Determine the (x, y) coordinate at the center of the cell enclosing the given text.  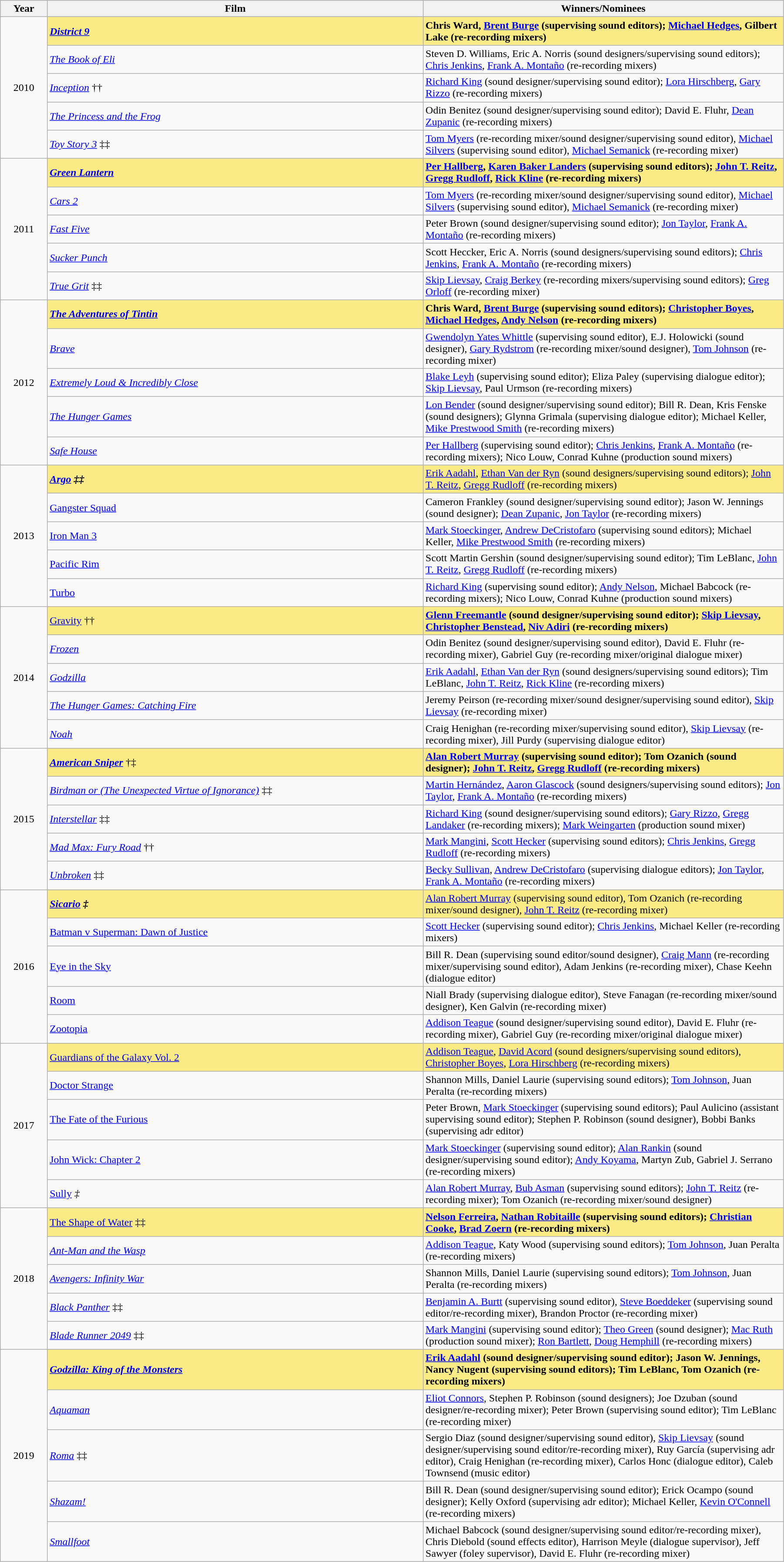
Alan Robert Murray (supervising sound editor), Tom Ozanich (re-recording mixer/sound designer), John T. Reitz (re-recording mixer) (603, 904)
Frozen (235, 649)
Fast Five (235, 229)
Eye in the Sky (235, 966)
Interstellar ‡‡ (235, 819)
Ant-Man and the Wasp (235, 1250)
Gangster Squad (235, 507)
Guardians of the Galaxy Vol. 2 (235, 1057)
Alan Robert Murray (supervising sound editor); Tom Ozanich (sound designer); John T. Reitz, Gregg Rudloff (re-recording mixers) (603, 762)
Shazam! (235, 1502)
Aquaman (235, 1410)
The Hunger Games: Catching Fire (235, 706)
Batman v Superman: Dawn of Justice (235, 932)
Godzilla (235, 677)
Black Panther ‡‡ (235, 1307)
Room (235, 1001)
Zootopia (235, 1029)
Nelson Ferreira, Nathan Robitaille (supervising sound editors); Christian Cooke, Brad Zoern (re-recording mixers) (603, 1222)
Scott Martin Gershin (sound designer/supervising sound editor); Tim LeBlanc, John T. Reitz, Gregg Rudloff (re-recording mixers) (603, 564)
The Shape of Water ‡‡ (235, 1222)
The Book of Eli (235, 59)
Per Hallberg, Karen Baker Landers (supervising sound editors); John T. Reitz, Gregg Rudloff, Rick Kline (re-recording mixers) (603, 172)
Unbroken ‡‡ (235, 875)
Peter Brown (sound designer/supervising sound editor); Jon Taylor, Frank A. Montaño (re-recording mixers) (603, 229)
Richard King (supervising sound editor); Andy Nelson, Michael Babcock (re-recording mixers); Nico Louw, Conrad Kuhne (production sound mixers) (603, 593)
Chris Ward, Brent Burge (supervising sound editors); Christopher Boyes, Michael Hedges, Andy Nelson (re-recording mixers) (603, 314)
Doctor Strange (235, 1085)
Richard King (sound designer/supervising sound editor); Lora Hirschberg, Gary Rizzo (re-recording mixers) (603, 88)
Green Lantern (235, 172)
Cars 2 (235, 201)
Niall Brady (supervising dialogue editor), Steve Fanagan (re-recording mixer/sound designer), Ken Galvin (re-recording mixer) (603, 1001)
Odin Benitez (sound designer/supervising sound editor); David E. Fluhr, Dean Zupanic (re-recording mixers) (603, 116)
Blake Leyh (supervising sound editor); Eliza Paley (supervising dialogue editor); Skip Lievsay, Paul Urmson (re-recording mixers) (603, 383)
True Grit ‡‡ (235, 285)
Addison Teague, Katy Wood (supervising sound editors); Tom Johnson, Juan Peralta (re-recording mixers) (603, 1250)
Skip Lievsay, Craig Berkey (re-recording mixers/supervising sound editors); Greg Orloff (re-recording mixer) (603, 285)
Mark Mangini, Scott Hecker (supervising sound editors); Chris Jenkins, Gregg Rudloff (re-recording mixers) (603, 848)
Benjamin A. Burtt (supervising sound editor), Steve Boeddeker (supervising sound editor/re-recording mixer), Brandon Proctor (re-recording mixer) (603, 1307)
Brave (235, 348)
2011 (24, 229)
Turbo (235, 593)
The Princess and the Frog (235, 116)
Scott Heccker, Eric A. Norris (sound designers/supervising sound editors); Chris Jenkins, Frank A. Montaño (re-recording mixers) (603, 258)
Martin Hernández, Aaron Glascock (sound designers/supervising sound editors); Jon Taylor, Frank A. Montaño (re-recording mixers) (603, 790)
American Sniper †‡ (235, 762)
The Hunger Games (235, 417)
Roma ‡‡ (235, 1456)
Cameron Frankley (sound designer/supervising sound editor); Jason W. Jennings (sound designer); Dean Zupanic, Jon Taylor (re-recording mixers) (603, 507)
Extremely Loud & Incredibly Close (235, 383)
Pacific Rim (235, 564)
Sucker Punch (235, 258)
Winners/Nominees (603, 9)
Inception †† (235, 88)
2017 (24, 1125)
Per Hallberg (supervising sound editor); Chris Jenkins, Frank A. Montaño (re-recording mixers); Nico Louw, Conrad Kuhne (production sound mixers) (603, 451)
2019 (24, 1456)
Argo ‡‡ (235, 479)
Steven D. Williams, Eric A. Norris (sound designers/supervising sound editors); Chris Jenkins, Frank A. Montaño (re-recording mixers) (603, 59)
Erik Aadahl, Ethan Van der Ryn (sound designers/supervising sound editors); John T. Reitz, Gregg Rudloff (re-recording mixers) (603, 479)
Year (24, 9)
2012 (24, 382)
Mad Max: Fury Road †† (235, 848)
Glenn Freemantle (sound designer/supervising sound editor); Skip Lievsay, Christopher Benstead, Niv Adiri (re-recording mixers) (603, 620)
Toy Story 3 ‡‡ (235, 144)
2014 (24, 677)
The Adventures of Tintin (235, 314)
2016 (24, 966)
2015 (24, 819)
Gravity †† (235, 620)
Sicario ‡ (235, 904)
John Wick: Chapter 2 (235, 1160)
Iron Man 3 (235, 536)
Jeremy Peirson (re-recording mixer/sound designer/supervising sound editor), Skip Lievsay (re-recording mixer) (603, 706)
Film (235, 9)
Odin Benitez (sound designer/supervising sound editor), David E. Fluhr (re-recording mixer), Gabriel Guy (re-recording mixer/original dialogue mixer) (603, 649)
Smallfoot (235, 1542)
Avengers: Infinity War (235, 1278)
Alan Robert Murray, Bub Asman (supervising sound editors); John T. Reitz (re-recording mixer); Tom Ozanich (re-recording mixer/sound designer) (603, 1194)
2010 (24, 88)
District 9 (235, 31)
Sully ‡ (235, 1194)
Erik Aadahl, Ethan Van der Ryn (sound designers/supervising sound editors); Tim LeBlanc, John T. Reitz, Rick Kline (re-recording mixers) (603, 677)
Becky Sullivan, Andrew DeCristofaro (supervising dialogue editors); Jon Taylor, Frank A. Montaño (re-recording mixers) (603, 875)
Mark Stoeckinger, Andrew DeCristofaro (supervising sound editors); Michael Keller, Mike Prestwood Smith (re-recording mixers) (603, 536)
Addison Teague, David Acord (sound designers/supervising sound editors), Christopher Boyes, Lora Hirschberg (re-recording mixers) (603, 1057)
2018 (24, 1278)
Safe House (235, 451)
Godzilla: King of the Monsters (235, 1370)
Chris Ward, Brent Burge (supervising sound editors); Michael Hedges, Gilbert Lake (re-recording mixers) (603, 31)
Blade Runner 2049 ‡‡ (235, 1336)
Noah (235, 734)
Birdman or (The Unexpected Virtue of Ignorance) ‡‡ (235, 790)
The Fate of the Furious (235, 1120)
Richard King (sound designer/supervising sound editors); Gary Rizzo, Gregg Landaker (re-recording mixers); Mark Weingarten (production sound mixer) (603, 819)
Scott Hecker (supervising sound editor); Chris Jenkins, Michael Keller (re-recording mixers) (603, 932)
Craig Henighan (re-recording mixer/supervising sound editor), Skip Lievsay (re-recording mixer), Jill Purdy (supervising dialogue editor) (603, 734)
2013 (24, 536)
